Return the (x, y) coordinate for the center point of the cell that contains the specified text.  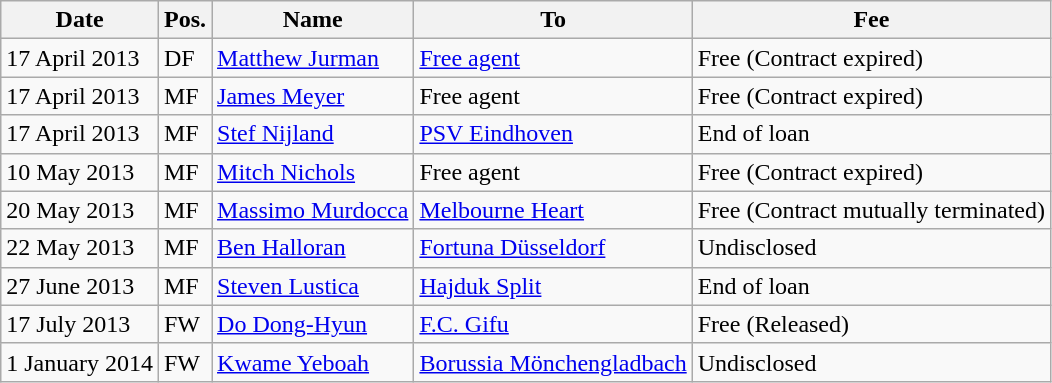
10 May 2013 (80, 172)
27 June 2013 (80, 286)
Kwame Yeboah (313, 362)
Fortuna Düsseldorf (553, 248)
To (553, 20)
20 May 2013 (80, 210)
F.C. Gifu (553, 324)
Ben Halloran (313, 248)
PSV Eindhoven (553, 134)
Pos. (184, 20)
Free (Contract mutually terminated) (871, 210)
Date (80, 20)
Fee (871, 20)
Name (313, 20)
17 July 2013 (80, 324)
Borussia Mönchengladbach (553, 362)
Do Dong-Hyun (313, 324)
DF (184, 58)
Steven Lustica (313, 286)
Mitch Nichols (313, 172)
1 January 2014 (80, 362)
Hajduk Split (553, 286)
22 May 2013 (80, 248)
Massimo Murdocca (313, 210)
Matthew Jurman (313, 58)
Melbourne Heart (553, 210)
Free (Released) (871, 324)
James Meyer (313, 96)
Stef Nijland (313, 134)
